Return the (x, y) coordinate for the center point of the cell that contains the specified text.  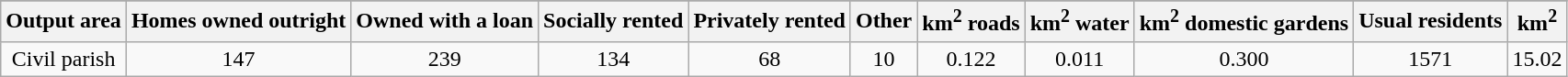
0.011 (1079, 59)
km2 domestic gardens (1244, 22)
147 (238, 59)
134 (614, 59)
1571 (1430, 59)
Homes owned outright (238, 22)
0.300 (1244, 59)
239 (445, 59)
km2 (1537, 22)
Privately rented (770, 22)
km2 water (1079, 22)
15.02 (1537, 59)
Civil parish (64, 59)
Other (883, 22)
10 (883, 59)
Owned with a loan (445, 22)
0.122 (971, 59)
68 (770, 59)
km2 roads (971, 22)
Usual residents (1430, 22)
Output area (64, 22)
Socially rented (614, 22)
